Provide the (X, Y) coordinate of the cell's center where the given text is located.  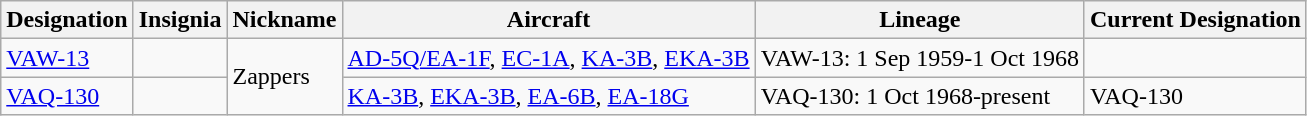
AD-5Q/EA-1F, EC-1A, KA-3B, EKA-3B (548, 58)
Nickname (284, 20)
Designation (67, 20)
VAW-13 (67, 58)
Insignia (180, 20)
Zappers (284, 77)
Aircraft (548, 20)
VAW-13: 1 Sep 1959-1 Oct 1968 (920, 58)
KA-3B, EKA-3B, EA-6B, EA-18G (548, 96)
VAQ-130: 1 Oct 1968-present (920, 96)
Lineage (920, 20)
Current Designation (1195, 20)
